For the text-containing cell, return its midpoint in (x, y) coordinate format. 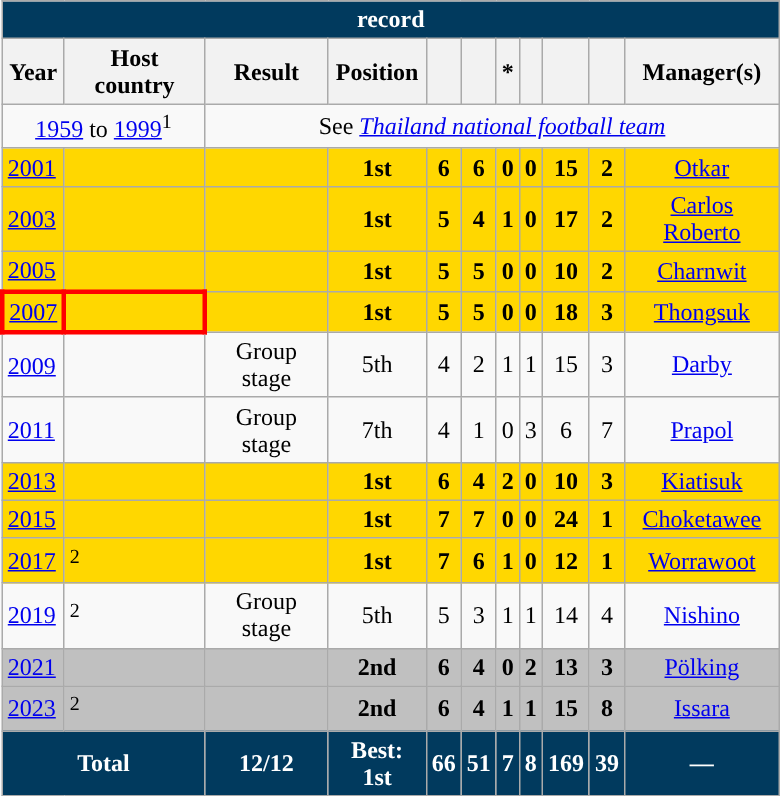
Issara (702, 708)
Best: 1st (377, 764)
2009 (33, 364)
7th (377, 430)
12 (566, 560)
Worrawoot (702, 560)
Total (104, 764)
2007 (33, 312)
Darby (702, 364)
2021 (33, 667)
39 (606, 764)
Otkar (702, 167)
2017 (33, 560)
2003 (33, 218)
1959 to 19991 (104, 126)
2015 (33, 519)
14 (566, 616)
2023 (33, 708)
Manager(s) (702, 72)
— (702, 764)
Pölking (702, 667)
Nishino (702, 616)
Choketawee (702, 519)
169 (566, 764)
2013 (33, 481)
Position (377, 72)
Carlos Roberto (702, 218)
Thongsuk (702, 312)
* (508, 72)
Host country (134, 72)
24 (566, 519)
Prapol (702, 430)
Kiatisuk (702, 481)
2011 (33, 430)
13 (566, 667)
66 (444, 764)
12/12 (266, 764)
51 (478, 764)
Charnwit (702, 272)
17 (566, 218)
Year (33, 72)
2019 (33, 616)
Result (266, 72)
See Thailand national football team (492, 126)
2001 (33, 167)
record (390, 20)
2005 (33, 272)
18 (566, 312)
